Output the (X, Y) coordinate of the center of the cell containing the given text.  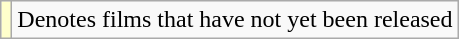
Denotes films that have not yet been released (235, 20)
